Return the [X, Y] coordinate for the center point of the cell that contains the specified text.  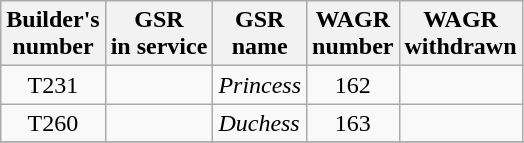
163 [353, 123]
WAGRnumber [353, 34]
Duchess [260, 123]
T260 [53, 123]
GSRin service [159, 34]
Builder'snumber [53, 34]
GSRname [260, 34]
Princess [260, 85]
T231 [53, 85]
162 [353, 85]
WAGRwithdrawn [460, 34]
